Locate the cell with the specified text and output its (X, Y) center coordinate. 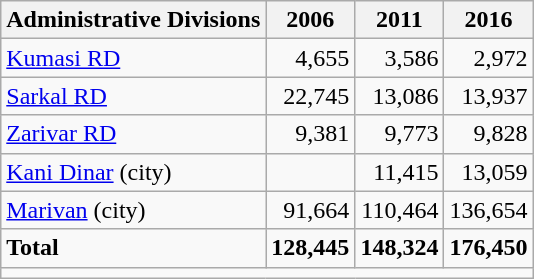
2,972 (488, 58)
Kani Dinar (city) (134, 172)
Administrative Divisions (134, 20)
13,937 (488, 96)
Sarkal RD (134, 96)
176,450 (488, 248)
136,654 (488, 210)
110,464 (400, 210)
9,381 (310, 134)
4,655 (310, 58)
2006 (310, 20)
9,828 (488, 134)
2016 (488, 20)
9,773 (400, 134)
Total (134, 248)
Marivan (city) (134, 210)
13,086 (400, 96)
22,745 (310, 96)
3,586 (400, 58)
148,324 (400, 248)
128,445 (310, 248)
Kumasi RD (134, 58)
Zarivar RD (134, 134)
13,059 (488, 172)
11,415 (400, 172)
2011 (400, 20)
91,664 (310, 210)
